Determine the [x, y] coordinate at the center of the cell enclosing the given text.  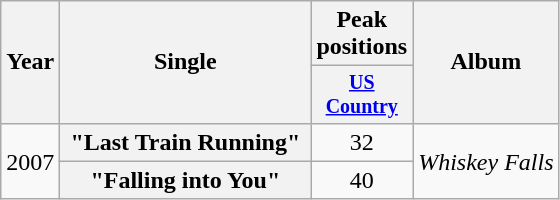
"Falling into You" [186, 180]
Year [30, 62]
32 [362, 142]
40 [362, 180]
Whiskey Falls [486, 161]
Peak positions [362, 34]
Album [486, 62]
"Last Train Running" [186, 142]
2007 [30, 161]
Single [186, 62]
US Country [362, 94]
